Pinpoint the cell where the given text exists, returning its (x, y) midpoint coordinate. 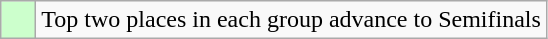
Top two places in each group advance to Semifinals (292, 20)
